Find where the given text appears and provide that cell's center as [X, Y] coordinate. 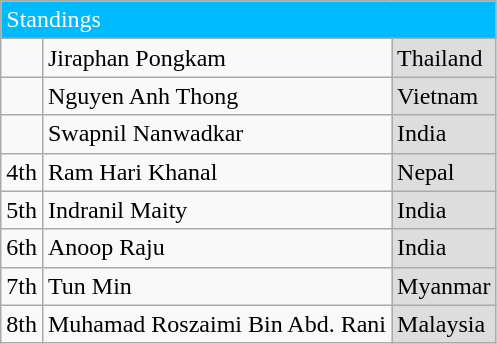
6th [22, 248]
Myanmar [444, 286]
Jiraphan Pongkam [216, 58]
8th [22, 324]
Nepal [444, 172]
Muhamad Roszaimi Bin Abd. Rani [216, 324]
Malaysia [444, 324]
Ram Hari Khanal [216, 172]
Indranil Maity [216, 210]
Standings [248, 20]
Vietnam [444, 96]
4th [22, 172]
Nguyen Anh Thong [216, 96]
Swapnil Nanwadkar [216, 134]
Thailand [444, 58]
Anoop Raju [216, 248]
5th [22, 210]
Tun Min [216, 286]
7th [22, 286]
